Scan for the cell matching the given text and deliver its [x, y] coordinate at center. 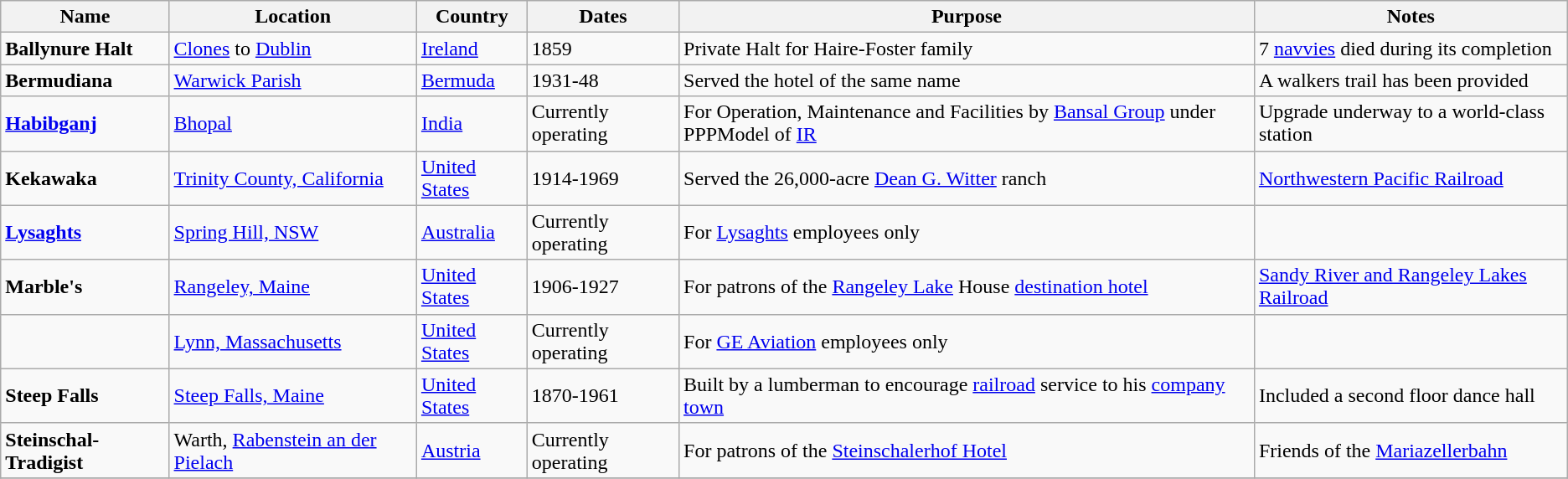
Name [85, 17]
Marble's [85, 286]
1914-1969 [603, 178]
Bermudiana [85, 80]
1931-48 [603, 80]
1906-1927 [603, 286]
Country [472, 17]
Sandy River and Rangeley Lakes Railroad [1411, 286]
Warwick Parish [293, 80]
Built by a lumberman to encourage railroad service to his company town [967, 395]
Trinity County, California [293, 178]
Included a second floor dance hall [1411, 395]
Kekawaka [85, 178]
Private Halt for Haire-Foster family [967, 49]
For Lysaghts employees only [967, 233]
For patrons of the Rangeley Lake House destination hotel [967, 286]
A walkers trail has been provided [1411, 80]
Warth, Rabenstein an der Pielach [293, 451]
Served the 26,000-acre Dean G. Witter ranch [967, 178]
Served the hotel of the same name [967, 80]
Clones to Dublin [293, 49]
India [472, 124]
Australia [472, 233]
Notes [1411, 17]
Lysaghts [85, 233]
Lynn, Massachusetts [293, 342]
Purpose [967, 17]
Steep Falls [85, 395]
For GE Aviation employees only [967, 342]
Spring Hill, NSW [293, 233]
Bhopal [293, 124]
Upgrade underway to a world-class station [1411, 124]
Ireland [472, 49]
For patrons of the Steinschalerhof Hotel [967, 451]
Bermuda [472, 80]
Steep Falls, Maine [293, 395]
Rangeley, Maine [293, 286]
Austria [472, 451]
Friends of the Mariazellerbahn [1411, 451]
Northwestern Pacific Railroad [1411, 178]
Habibganj [85, 124]
Location [293, 17]
1870-1961 [603, 395]
For Operation, Maintenance and Facilities by Bansal Group under PPPModel of IR [967, 124]
7 navvies died during its completion [1411, 49]
1859 [603, 49]
Ballynure Halt [85, 49]
Dates [603, 17]
Steinschal-Tradigist [85, 451]
